Determine the [x, y] coordinate at the center of the cell enclosing the given text.  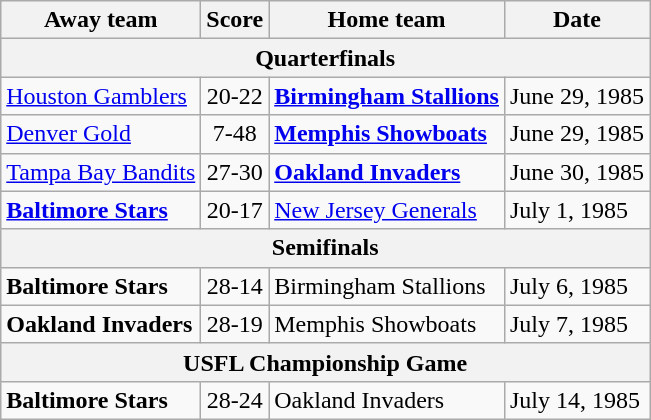
Away team [101, 20]
Tampa Bay Bandits [101, 172]
Semifinals [326, 248]
28-19 [235, 324]
Home team [387, 20]
7-48 [235, 134]
28-24 [235, 400]
20-17 [235, 210]
Date [576, 20]
Score [235, 20]
USFL Championship Game [326, 362]
28-14 [235, 286]
Denver Gold [101, 134]
June 30, 1985 [576, 172]
July 6, 1985 [576, 286]
20-22 [235, 96]
July 14, 1985 [576, 400]
Quarterfinals [326, 58]
July 7, 1985 [576, 324]
New Jersey Generals [387, 210]
Houston Gamblers [101, 96]
27-30 [235, 172]
July 1, 1985 [576, 210]
